Determine the (X, Y) coordinate at the center of the cell enclosing the given text.  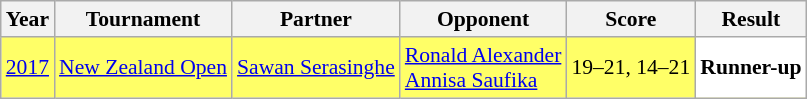
Tournament (143, 19)
19–21, 14–21 (630, 68)
Ronald Alexander Annisa Saufika (484, 68)
Opponent (484, 19)
Runner-up (750, 68)
Result (750, 19)
Year (28, 19)
2017 (28, 68)
Partner (316, 19)
Score (630, 19)
Sawan Serasinghe (316, 68)
New Zealand Open (143, 68)
